Capture the cell that displays the provided text and extract its (X, Y) central coordinate. 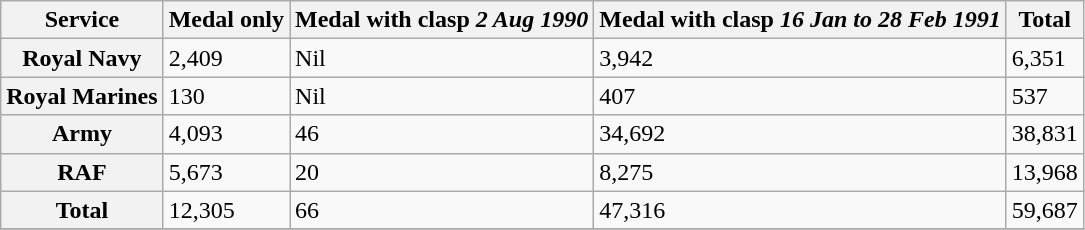
38,831 (1044, 134)
20 (442, 172)
8,275 (800, 172)
2,409 (226, 58)
RAF (82, 172)
59,687 (1044, 210)
46 (442, 134)
47,316 (800, 210)
6,351 (1044, 58)
Medal only (226, 20)
Army (82, 134)
Royal Marines (82, 96)
3,942 (800, 58)
34,692 (800, 134)
12,305 (226, 210)
4,093 (226, 134)
Royal Navy (82, 58)
Service (82, 20)
407 (800, 96)
Medal with clasp 16 Jan to 28 Feb 1991 (800, 20)
Medal with clasp 2 Aug 1990 (442, 20)
537 (1044, 96)
13,968 (1044, 172)
5,673 (226, 172)
130 (226, 96)
66 (442, 210)
